Return the (X, Y) coordinate for the center point of the cell that contains the specified text.  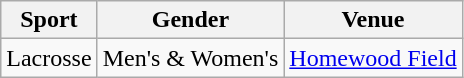
Homewood Field (373, 58)
Lacrosse (49, 58)
Sport (49, 20)
Venue (373, 20)
Men's & Women's (190, 58)
Gender (190, 20)
